Identify which cell holds the provided text, then report its (x, y) central coordinate. 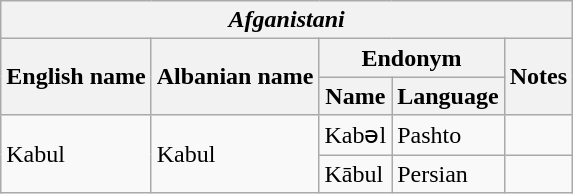
English name (76, 77)
Kabəl (356, 135)
Pashto (448, 135)
Persian (448, 173)
Language (448, 96)
Endonym (412, 58)
Albanian name (235, 77)
Afganistani (287, 20)
Kābul (356, 173)
Name (356, 96)
Notes (538, 77)
